Identify which cell holds the provided text, then report its (X, Y) central coordinate. 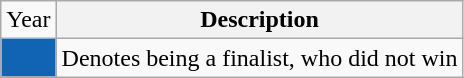
Year (28, 20)
Description (260, 20)
Denotes being a finalist, who did not win (260, 58)
